Find where the given text appears and provide that cell's center as (x, y) coordinate. 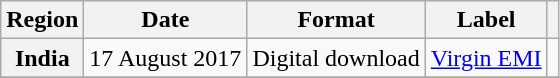
Format (336, 20)
Label (486, 20)
Digital download (336, 58)
17 August 2017 (166, 58)
Region (42, 20)
Virgin EMI (486, 58)
India (42, 58)
Date (166, 20)
